Scan for the cell matching the given text and deliver its (X, Y) coordinate at center. 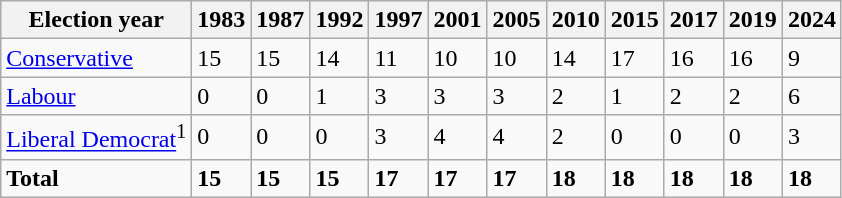
1992 (340, 20)
2015 (634, 20)
Conservative (96, 58)
Election year (96, 20)
2019 (752, 20)
Liberal Democrat1 (96, 138)
2005 (516, 20)
1983 (222, 20)
2001 (458, 20)
1987 (280, 20)
2024 (812, 20)
11 (398, 58)
2017 (694, 20)
Total (96, 178)
Labour (96, 96)
6 (812, 96)
1997 (398, 20)
2010 (576, 20)
9 (812, 58)
